Provide the [X, Y] coordinate of the cell's center where the given text is located.  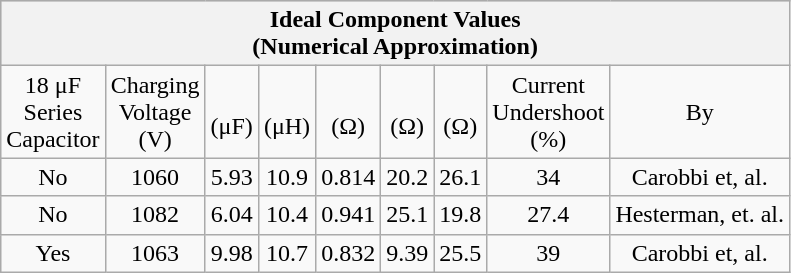
9.39 [408, 253]
1082 [155, 215]
10.4 [286, 215]
39 [548, 253]
0.941 [348, 215]
20.2 [408, 177]
Yes [53, 253]
By [700, 112]
5.93 [232, 177]
26.1 [460, 177]
1060 [155, 177]
1063 [155, 253]
25.1 [408, 215]
10.7 [286, 253]
25.5 [460, 253]
ChargingVoltage(V) [155, 112]
Ideal Component Values(Numerical Approximation) [396, 34]
Hesterman, et. al. [700, 215]
18 μF SeriesCapacitor [53, 112]
0.814 [348, 177]
(μH) [286, 112]
34 [548, 177]
(μF) [232, 112]
27.4 [548, 215]
0.832 [348, 253]
6.04 [232, 215]
19.8 [460, 215]
10.9 [286, 177]
CurrentUndershoot(%) [548, 112]
9.98 [232, 253]
